Return [x, y] of the center of cell containing provided text 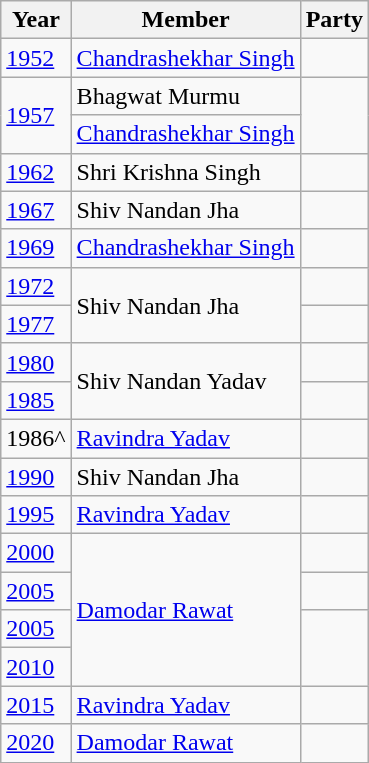
1980 [36, 362]
2010 [36, 667]
1985 [36, 400]
Shri Krishna Singh [186, 172]
2000 [36, 553]
Year [36, 20]
1977 [36, 324]
1995 [36, 515]
1986^ [36, 438]
2020 [36, 743]
Party [334, 20]
1957 [36, 115]
1952 [36, 58]
Shiv Nandan Yadav [186, 381]
1967 [36, 210]
1990 [36, 477]
Bhagwat Murmu [186, 96]
1969 [36, 248]
2015 [36, 705]
1972 [36, 286]
1962 [36, 172]
Member [186, 20]
